Return [x, y] of the center of cell containing provided text 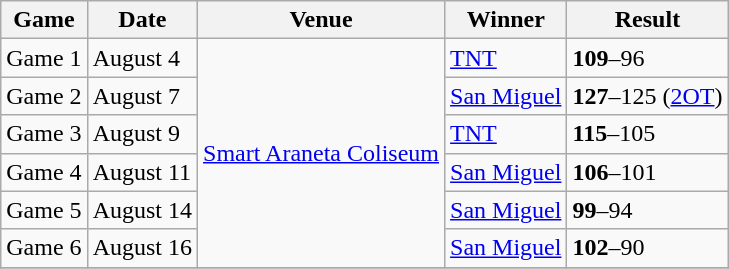
Smart Araneta Coliseum [322, 153]
Game 2 [44, 96]
Game 1 [44, 58]
August 9 [142, 134]
Game 6 [44, 248]
Game 4 [44, 172]
Winner [506, 20]
Game 3 [44, 134]
Result [648, 20]
106–101 [648, 172]
August 14 [142, 210]
Game 5 [44, 210]
Venue [322, 20]
Date [142, 20]
115–105 [648, 134]
102–90 [648, 248]
99–94 [648, 210]
August 7 [142, 96]
Game [44, 20]
August 16 [142, 248]
August 11 [142, 172]
127–125 (2OT) [648, 96]
August 4 [142, 58]
109–96 [648, 58]
